Locate the cell with the specified text and output its [X, Y] center coordinate. 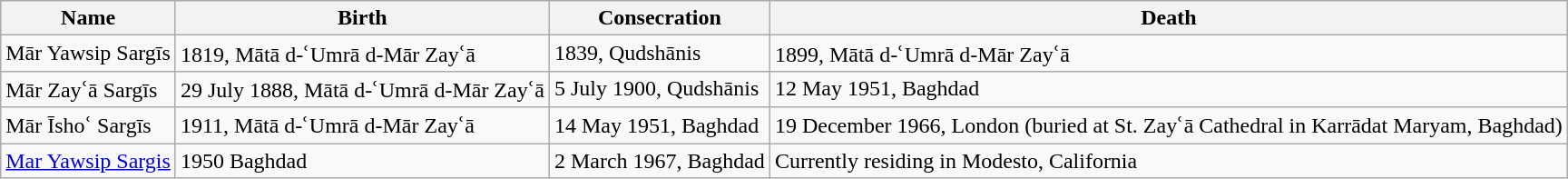
29 July 1888, Mātā d-ʿUmrā d-Mār Zayʿā [362, 89]
1911, Mātā d-ʿUmrā d-Mār Zayʿā [362, 125]
5 July 1900, Qudshānis [659, 89]
Mār Zayʿā Sargīs [89, 89]
Mar Yawsip Sargis [89, 161]
14 May 1951, Baghdad [659, 125]
Currently residing in Modesto, California [1169, 161]
Death [1169, 18]
1899, Mātā d-ʿUmrā d-Mār Zayʿā [1169, 54]
Name [89, 18]
Mār Īshoʿ Sargīs [89, 125]
12 May 1951, Baghdad [1169, 89]
1950 Baghdad [362, 161]
Consecration [659, 18]
2 March 1967, Baghdad [659, 161]
1819, Mātā d-ʿUmrā d-Mār Zayʿā [362, 54]
19 December 1966, London (buried at St. Zayʿā Cathedral in Karrādat Maryam, Baghdad) [1169, 125]
Birth [362, 18]
1839, Qudshānis [659, 54]
Mār Yawsip Sargīs [89, 54]
